Capture the cell that displays the provided text and extract its [X, Y] central coordinate. 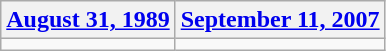
September 11, 2007 [280, 20]
August 31, 1989 [88, 20]
